Find where the given text appears and provide that cell's center as (x, y) coordinate. 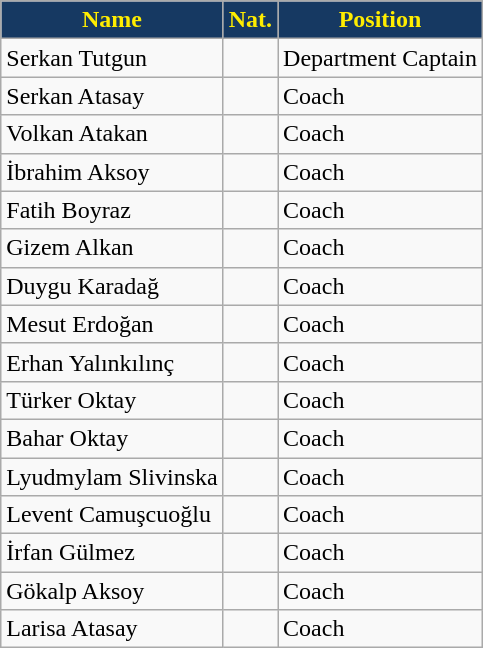
Position (380, 20)
Serkan Tutgun (112, 58)
Mesut Erdoğan (112, 324)
Larisa Atasay (112, 629)
Name (112, 20)
Gizem Alkan (112, 248)
Bahar Oktay (112, 438)
İrfan Gülmez (112, 553)
Fatih Boyraz (112, 210)
Levent Camuşcuoğlu (112, 515)
Duygu Karadağ (112, 286)
Department Captain (380, 58)
Serkan Atasay (112, 96)
Lyudmylam Slivinska (112, 477)
Volkan Atakan (112, 134)
Erhan Yalınkılınç (112, 362)
İbrahim Aksoy (112, 172)
Türker Oktay (112, 400)
Gökalp Aksoy (112, 591)
Nat. (250, 20)
